Extract the [x, y] coordinate from the center of the cell holding the provided text.  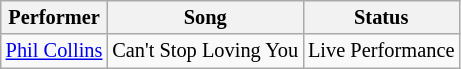
Song [205, 17]
Status [381, 17]
Live Performance [381, 51]
Phil Collins [54, 51]
Performer [54, 17]
Can't Stop Loving You [205, 51]
